Return [x, y] of the center of cell containing provided text 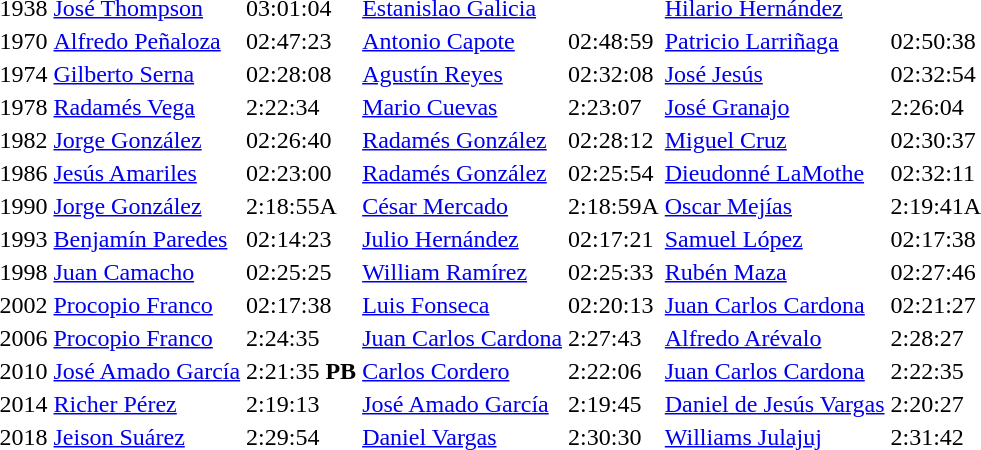
Luis Fonseca [462, 305]
2:27:43 [614, 338]
02:48:59 [614, 41]
2:22:06 [614, 371]
02:23:00 [302, 173]
Juan Camacho [147, 272]
Daniel de Jesús Vargas [774, 404]
Richer Pérez [147, 404]
02:17:21 [614, 239]
José Granajo [774, 107]
Alfredo Arévalo [774, 338]
José Jesús [774, 74]
Oscar Mejías [774, 206]
Agustín Reyes [462, 74]
02:25:33 [614, 272]
Rubén Maza [774, 272]
2:21:35 PB [302, 371]
2:19:45 [614, 404]
Dieudonné LaMothe [774, 173]
Carlos Cordero [462, 371]
02:47:23 [302, 41]
2:18:59A [614, 206]
Radamés Vega [147, 107]
02:25:54 [614, 173]
02:26:40 [302, 140]
Alfredo Peñaloza [147, 41]
William Ramírez [462, 272]
Mario Cuevas [462, 107]
02:32:08 [614, 74]
Benjamín Paredes [147, 239]
2:24:35 [302, 338]
02:28:08 [302, 74]
2:23:07 [614, 107]
Gilberto Serna [147, 74]
2:18:55A [302, 206]
Antonio Capote [462, 41]
Patricio Larriñaga [774, 41]
César Mercado [462, 206]
02:14:23 [302, 239]
Miguel Cruz [774, 140]
Jesús Amariles [147, 173]
02:17:38 [302, 305]
02:20:13 [614, 305]
02:25:25 [302, 272]
Samuel López [774, 239]
2:19:13 [302, 404]
2:22:34 [302, 107]
02:28:12 [614, 140]
Julio Hernández [462, 239]
